Output the (x, y) coordinate of the center of the cell containing the given text.  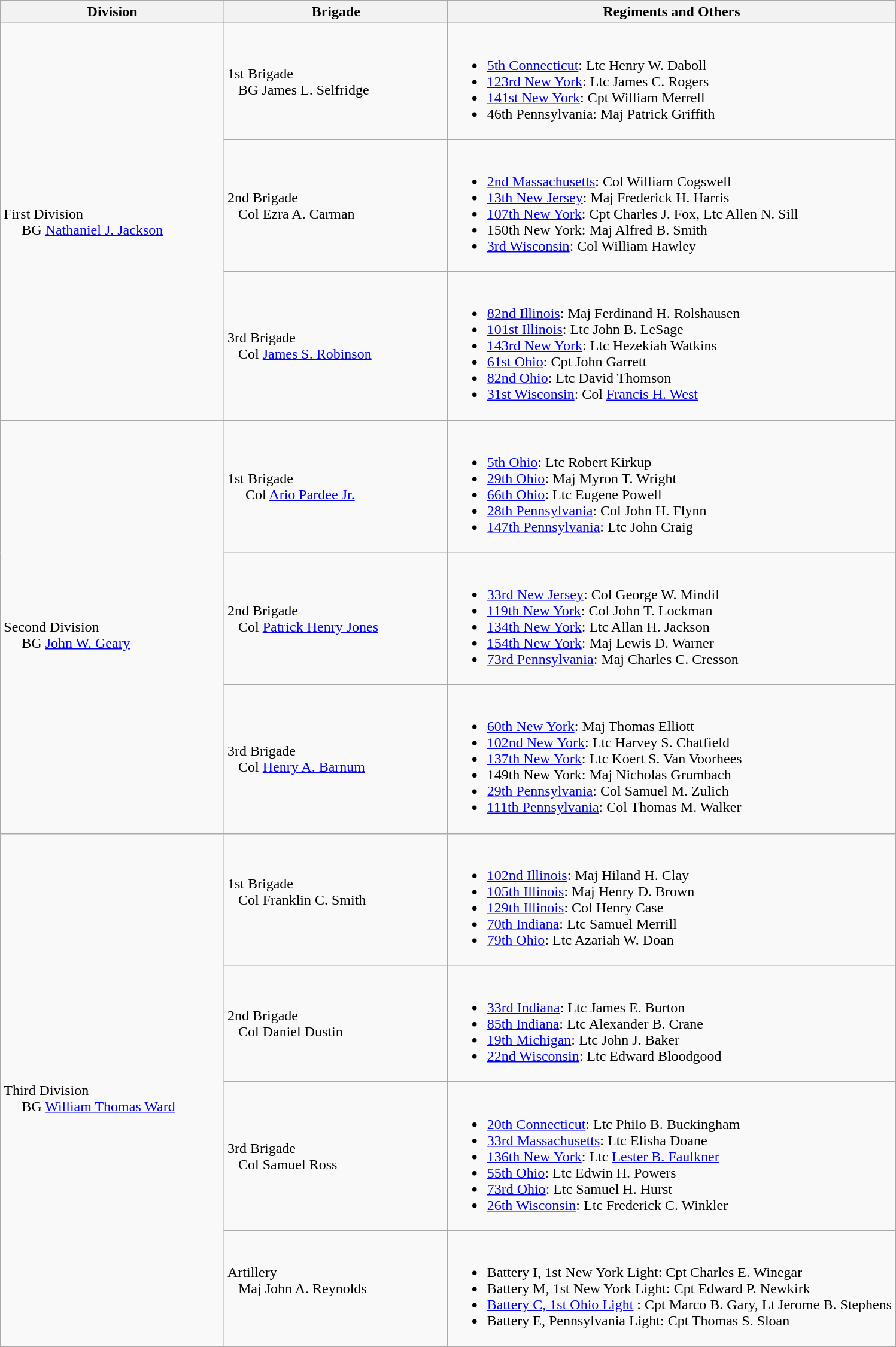
2nd Brigade Col Ezra A. Carman (336, 206)
3rd Brigade Col Henry A. Barnum (336, 759)
First Division BG Nathaniel J. Jackson (113, 222)
Third Division BG William Thomas Ward (113, 1090)
2nd Brigade Col Patrick Henry Jones (336, 619)
1st Brigade Col Ario Pardee Jr. (336, 486)
1st Brigade BG James L. Selfridge (336, 81)
3rd Brigade Col Samuel Ross (336, 1156)
Artillery Maj John A. Reynolds (336, 1288)
1st Brigade Col Franklin C. Smith (336, 899)
33rd Indiana: Ltc James E. Burton85th Indiana: Ltc Alexander B. Crane19th Michigan: Ltc John J. Baker22nd Wisconsin: Ltc Edward Bloodgood (672, 1024)
5th Connecticut: Ltc Henry W. Daboll123rd New York: Ltc James C. Rogers141st New York: Cpt William Merrell46th Pennsylvania: Maj Patrick Griffith (672, 81)
Second Division BG John W. Geary (113, 627)
2nd Brigade Col Daniel Dustin (336, 1024)
Division (113, 12)
Brigade (336, 12)
3rd Brigade Col James S. Robinson (336, 346)
Regiments and Others (672, 12)
